Locate the cell with the specified text and output its (x, y) center coordinate. 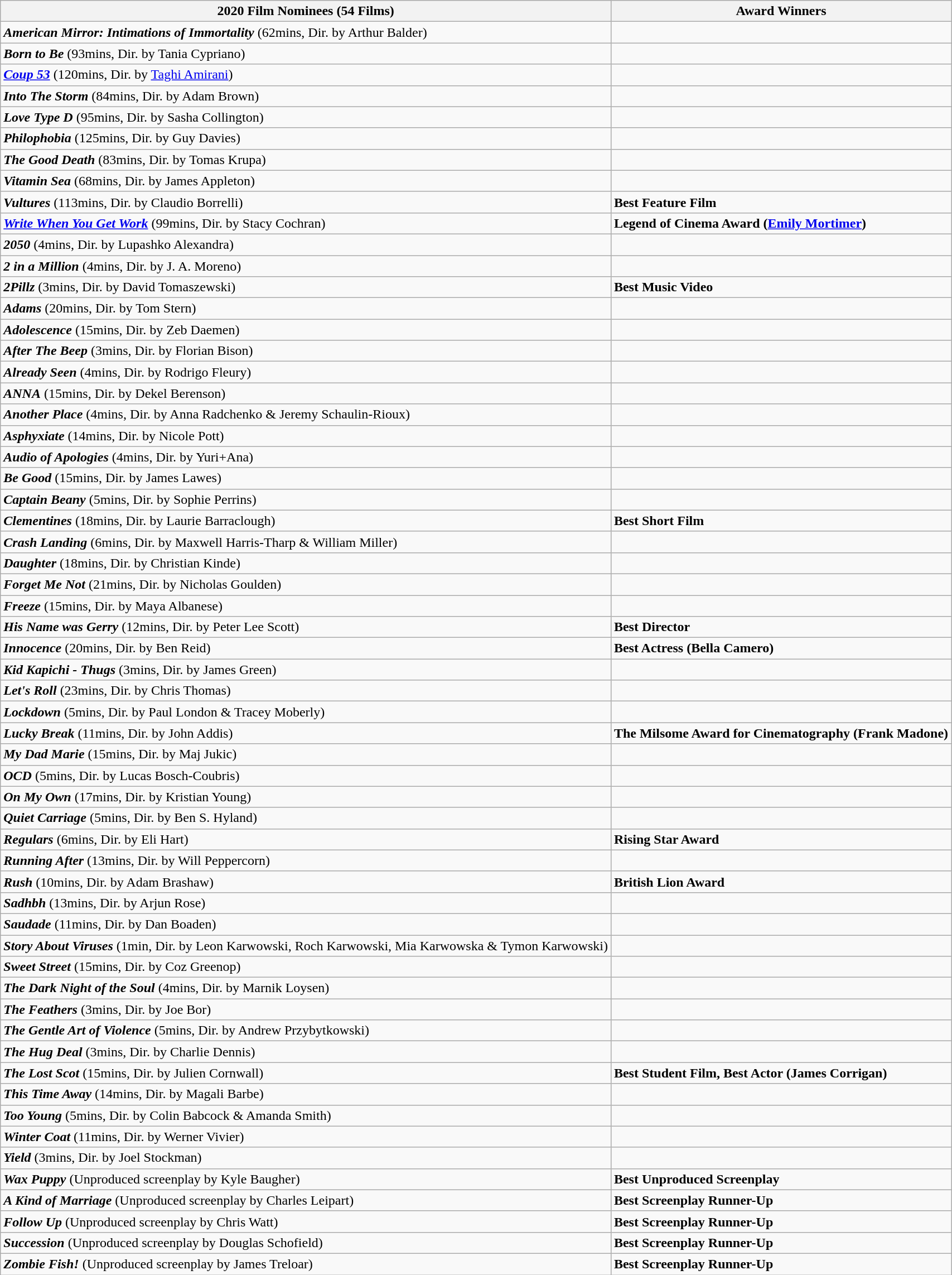
Saudade (11mins, Dir. by Dan Boaden) (306, 924)
Audio of Apologies (4mins, Dir. by Yuri+Ana) (306, 457)
Another Place (4mins, Dir. by Anna Radchenko & Jeremy Schaulin-Rioux) (306, 415)
Vitamin Sea (68mins, Dir. by James Appleton) (306, 181)
Freeze (15mins, Dir. by Maya Albanese) (306, 605)
Daughter (18mins, Dir. by Christian Kinde) (306, 563)
Love Type D (95mins, Dir. by Sasha Collington) (306, 117)
Best Student Film, Best Actor (James Corrigan) (781, 1073)
A Kind of Marriage (Unproduced screenplay by Charles Leipart) (306, 1200)
2 in a Million (4mins, Dir. by J. A. Moreno) (306, 266)
Sweet Street (15mins, Dir. by Coz Greenop) (306, 967)
Legend of Cinema Award (Emily Mortimer) (781, 223)
American Mirror: Intimations of Immortality (62mins, Dir. by Arthur Balder) (306, 32)
The Lost Scot (15mins, Dir. by Julien Cornwall) (306, 1073)
Born to Be (93mins, Dir. by Tania Cypriano) (306, 54)
Running After (13mins, Dir. by Will Peppercorn) (306, 860)
2Pillz (3mins, Dir. by David Tomaszewski) (306, 287)
The Feathers (3mins, Dir. by Joe Bor) (306, 1009)
ANNA (15mins, Dir. by Dekel Berenson) (306, 393)
Best Short Film (781, 521)
2050 (4mins, Dir. by Lupashko Alexandra) (306, 244)
Adams (20mins, Dir. by Tom Stern) (306, 309)
Coup 53 (120mins, Dir. by Taghi Amirani) (306, 75)
Rising Star Award (781, 839)
Be Good (15mins, Dir. by James Lawes) (306, 478)
Lucky Break (11mins, Dir. by John Addis) (306, 733)
Crash Landing (6mins, Dir. by Maxwell Harris-Tharp & William Miller) (306, 542)
This Time Away (14mins, Dir. by Magali Barbe) (306, 1094)
British Lion Award (781, 882)
The Gentle Art of Violence (5mins, Dir. by Andrew Przybytkowski) (306, 1031)
Best Music Video (781, 287)
The Hug Deal (3mins, Dir. by Charlie Dennis) (306, 1052)
Follow Up (Unproduced screenplay by Chris Watt) (306, 1221)
Too Young (5mins, Dir. by Colin Babcock & Amanda Smith) (306, 1115)
OCD (5mins, Dir. by Lucas Bosch-Coubris) (306, 776)
The Milsome Award for Cinematography (Frank Madone) (781, 733)
The Dark Night of the Soul (4mins, Dir. by Marnik Loysen) (306, 988)
Innocence (20mins, Dir. by Ben Reid) (306, 648)
Into The Storm (84mins, Dir. by Adam Brown) (306, 96)
Winter Coat (11mins, Dir. by Werner Vivier) (306, 1137)
Zombie Fish! (Unproduced screenplay by James Treloar) (306, 1264)
Rush (10mins, Dir. by Adam Brashaw) (306, 882)
Lockdown (5mins, Dir. by Paul London & Tracey Moberly) (306, 712)
On My Own (17mins, Dir. by Kristian Young) (306, 797)
Wax Puppy (Unproduced screenplay by Kyle Baugher) (306, 1179)
Award Winners (781, 11)
Clementines (18mins, Dir. by Laurie Barraclough) (306, 521)
Regulars (6mins, Dir. by Eli Hart) (306, 839)
Succession (Unproduced screenplay by Douglas Schofield) (306, 1243)
Kid Kapichi - Thugs (3mins, Dir. by James Green) (306, 670)
Best Feature Film (781, 202)
My Dad Marie (15mins, Dir. by Maj Jukic) (306, 754)
His Name was Gerry (12mins, Dir. by Peter Lee Scott) (306, 627)
Already Seen (4mins, Dir. by Rodrigo Fleury) (306, 372)
The Good Death (83mins, Dir. by Tomas Krupa) (306, 160)
Captain Beany (5mins, Dir. by Sophie Perrins) (306, 499)
Yield (3mins, Dir. by Joel Stockman) (306, 1158)
Adolescence (15mins, Dir. by Zeb Daemen) (306, 330)
Write When You Get Work (99mins, Dir. by Stacy Cochran) (306, 223)
Best Director (781, 627)
Asphyxiate (14mins, Dir. by Nicole Pott) (306, 436)
2020 Film Nominees (54 Films) (306, 11)
Vultures (113mins, Dir. by Claudio Borrelli) (306, 202)
Forget Me Not (21mins, Dir. by Nicholas Goulden) (306, 584)
Quiet Carriage (5mins, Dir. by Ben S. Hyland) (306, 818)
Sadhbh (13mins, Dir. by Arjun Rose) (306, 903)
After The Beep (3mins, Dir. by Florian Bison) (306, 351)
Story About Viruses (1min, Dir. by Leon Karwowski, Roch Karwowski, Mia Karwowska & Tymon Karwowski) (306, 946)
Best Unproduced Screenplay (781, 1179)
Philophobia (125mins, Dir. by Guy Davies) (306, 138)
Let's Roll (23mins, Dir. by Chris Thomas) (306, 691)
Best Actress (Bella Camero) (781, 648)
